Identify which cell holds the provided text, then report its [X, Y] central coordinate. 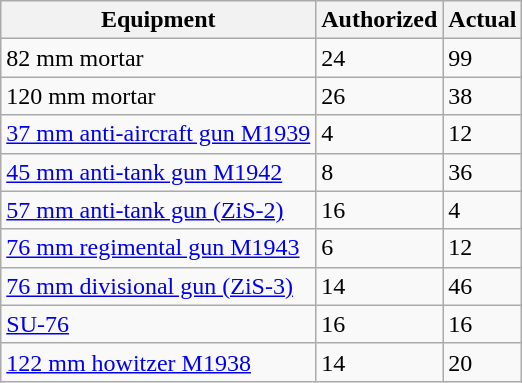
6 [380, 248]
8 [380, 172]
120 mm mortar [158, 96]
122 mm howitzer M1938 [158, 362]
76 mm regimental gun M1943 [158, 248]
99 [482, 58]
36 [482, 172]
57 mm anti-tank gun (ZiS-2) [158, 210]
46 [482, 286]
76 mm divisional gun (ZiS-3) [158, 286]
37 mm anti-aircraft gun M1939 [158, 134]
Authorized [380, 20]
Equipment [158, 20]
38 [482, 96]
20 [482, 362]
82 mm mortar [158, 58]
24 [380, 58]
26 [380, 96]
Actual [482, 20]
SU-76 [158, 324]
45 mm anti-tank gun M1942 [158, 172]
